Detect which cell encompasses the target text, then output its [x, y] center coordinate. 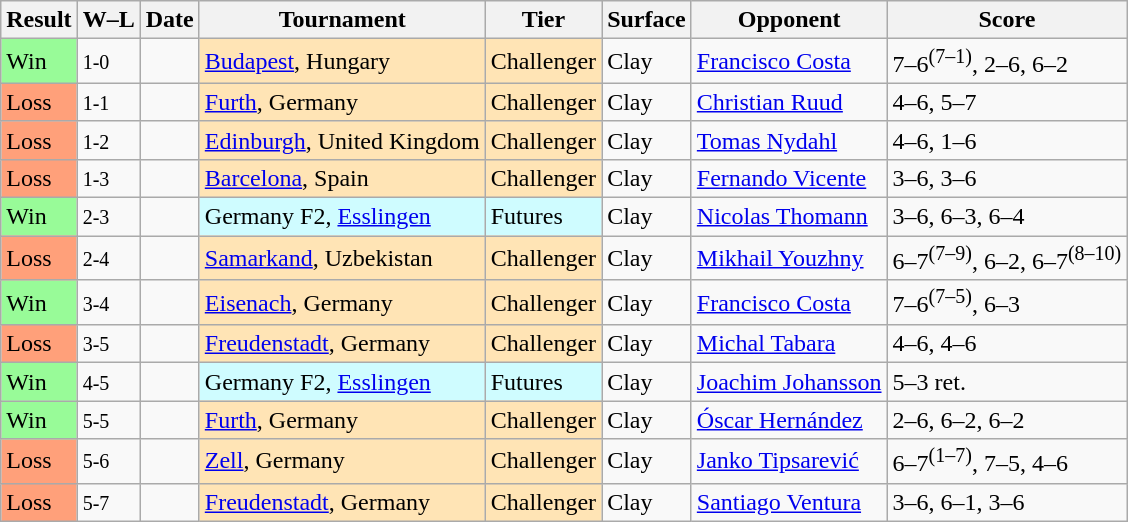
7–6(7–1), 2–6, 6–2 [1007, 62]
5-6 [108, 462]
4-5 [108, 382]
3-4 [108, 302]
Score [1007, 20]
4–6, 1–6 [1007, 140]
1-1 [108, 102]
3–6, 6–1, 3–6 [1007, 502]
5–3 ret. [1007, 382]
1-2 [108, 140]
1-3 [108, 178]
Budapest, Hungary [342, 62]
Barcelona, Spain [342, 178]
1-0 [108, 62]
Nicolas Thomann [789, 217]
W–L [108, 20]
6–7(1–7), 7–5, 4–6 [1007, 462]
6–7(7–9), 6–2, 6–7(8–10) [1007, 258]
4–6, 4–6 [1007, 344]
Date [170, 20]
Surface [647, 20]
Result [39, 20]
3-5 [108, 344]
4–6, 5–7 [1007, 102]
Christian Ruud [789, 102]
Óscar Hernández [789, 420]
Samarkand, Uzbekistan [342, 258]
Tomas Nydahl [789, 140]
Eisenach, Germany [342, 302]
Edinburgh, United Kingdom [342, 140]
Fernando Vicente [789, 178]
Mikhail Youzhny [789, 258]
Michal Tabara [789, 344]
2–6, 6–2, 6–2 [1007, 420]
3–6, 3–6 [1007, 178]
Joachim Johansson [789, 382]
7–6(7–5), 6–3 [1007, 302]
Zell, Germany [342, 462]
5-5 [108, 420]
2-4 [108, 258]
Tournament [342, 20]
Janko Tipsarević [789, 462]
5-7 [108, 502]
Tier [543, 20]
Santiago Ventura [789, 502]
Opponent [789, 20]
2-3 [108, 217]
3–6, 6–3, 6–4 [1007, 217]
